Return the [X, Y] coordinate for the center point of the cell that contains the specified text.  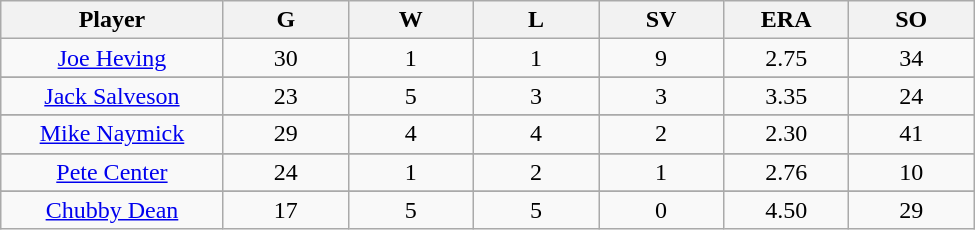
4.50 [786, 210]
SV [660, 20]
23 [286, 96]
ERA [786, 20]
3.35 [786, 96]
Player [112, 20]
Pete Center [112, 172]
SO [912, 20]
30 [286, 58]
2.76 [786, 172]
G [286, 20]
Chubby Dean [112, 210]
L [536, 20]
Joe Heving [112, 58]
10 [912, 172]
0 [660, 210]
17 [286, 210]
W [410, 20]
34 [912, 58]
2.75 [786, 58]
Jack Salveson [112, 96]
Mike Naymick [112, 134]
41 [912, 134]
9 [660, 58]
2.30 [786, 134]
